Identify which cell holds the provided text, then report its [X, Y] central coordinate. 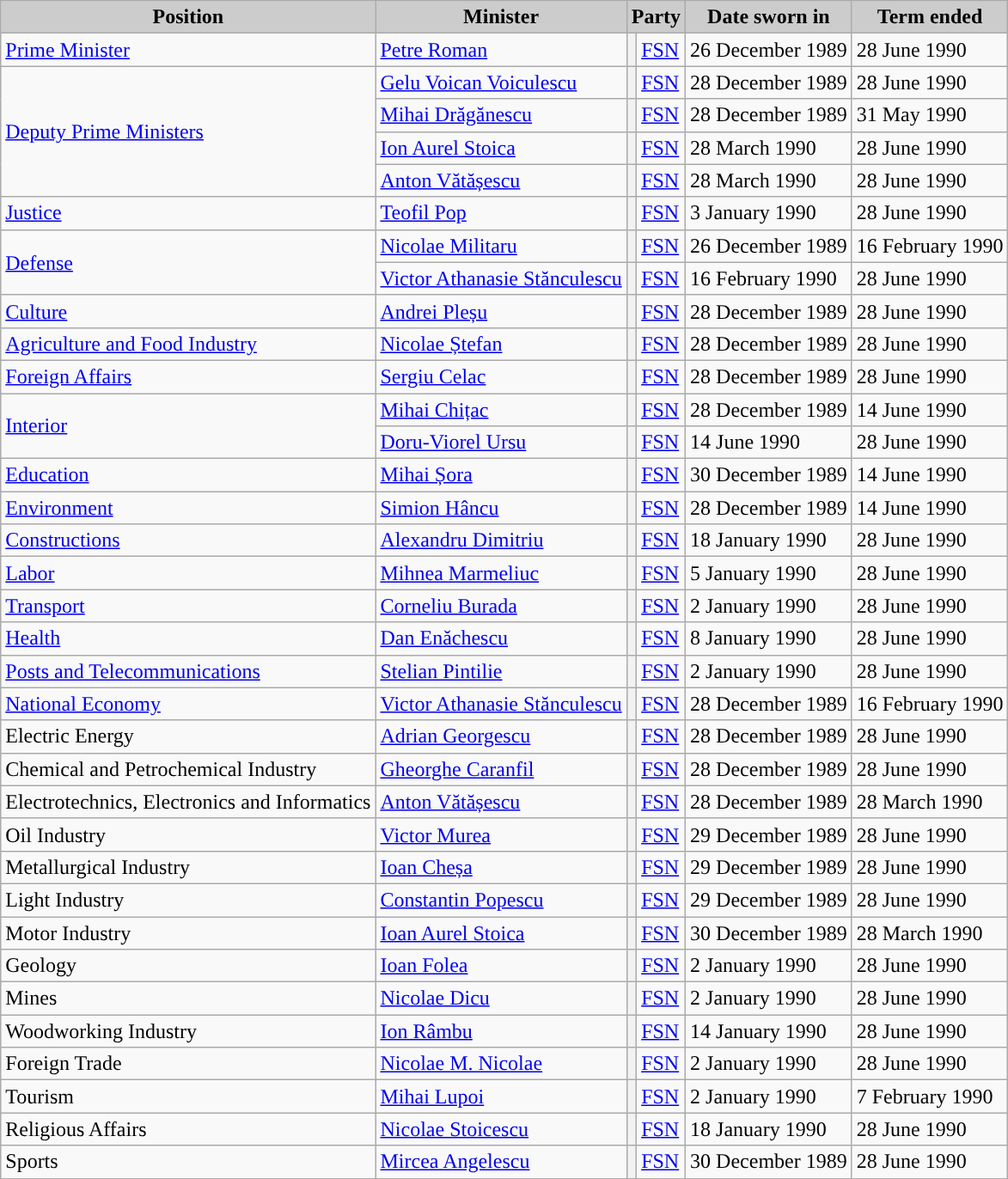
Deputy Prime Ministers [188, 131]
Environment [188, 508]
Mihai Chițac [501, 410]
Transport [188, 606]
Nicolae M. Nicolae [501, 1064]
Mines [188, 999]
Mihai Lupoi [501, 1097]
Prime Minister [188, 50]
Religious Affairs [188, 1129]
Mihnea Marmeliuc [501, 573]
Ioan Aurel Stoica [501, 932]
Ioan Folea [501, 966]
14 January 1990 [769, 1031]
Gelu Voican Voiculescu [501, 82]
Woodworking Industry [188, 1031]
Motor Industry [188, 932]
Mircea Angelescu [501, 1162]
Defense [188, 262]
31 May 1990 [930, 115]
Culture [188, 311]
8 January 1990 [769, 638]
Date sworn in [769, 17]
Chemical and Petrochemical Industry [188, 769]
Oil Industry [188, 834]
Alexandru Dimitriu [501, 541]
Ion Aurel Stoica [501, 148]
Mihai Drăgănescu [501, 115]
Constructions [188, 541]
Electric Energy [188, 736]
Geology [188, 966]
Minister [501, 17]
Sports [188, 1162]
7 February 1990 [930, 1097]
Electrotechnics, Electronics and Informatics [188, 802]
National Economy [188, 704]
Andrei Pleșu [501, 311]
Term ended [930, 17]
Education [188, 475]
Teofil Pop [501, 213]
3 January 1990 [769, 213]
Ion Râmbu [501, 1031]
Mihai Șora [501, 475]
Doru-Viorel Ursu [501, 443]
Agriculture and Food Industry [188, 344]
Labor [188, 573]
Position [188, 17]
Victor Murea [501, 834]
Sergiu Celac [501, 376]
Posts and Telecommunications [188, 671]
Petre Roman [501, 50]
Nicolae Militaru [501, 246]
Simion Hâncu [501, 508]
Light Industry [188, 900]
Tourism [188, 1097]
Justice [188, 213]
Nicolae Dicu [501, 999]
Foreign Trade [188, 1064]
Metallurgical Industry [188, 867]
Ioan Cheșa [501, 867]
Foreign Affairs [188, 376]
Health [188, 638]
Constantin Popescu [501, 900]
Corneliu Burada [501, 606]
Gheorghe Caranfil [501, 769]
Adrian Georgescu [501, 736]
Party [656, 17]
Dan Enăchescu [501, 638]
Nicolae Ștefan [501, 344]
Nicolae Stoicescu [501, 1129]
5 January 1990 [769, 573]
Interior [188, 426]
Stelian Pintilie [501, 671]
